For the text-containing cell, return its midpoint in [x, y] coordinate format. 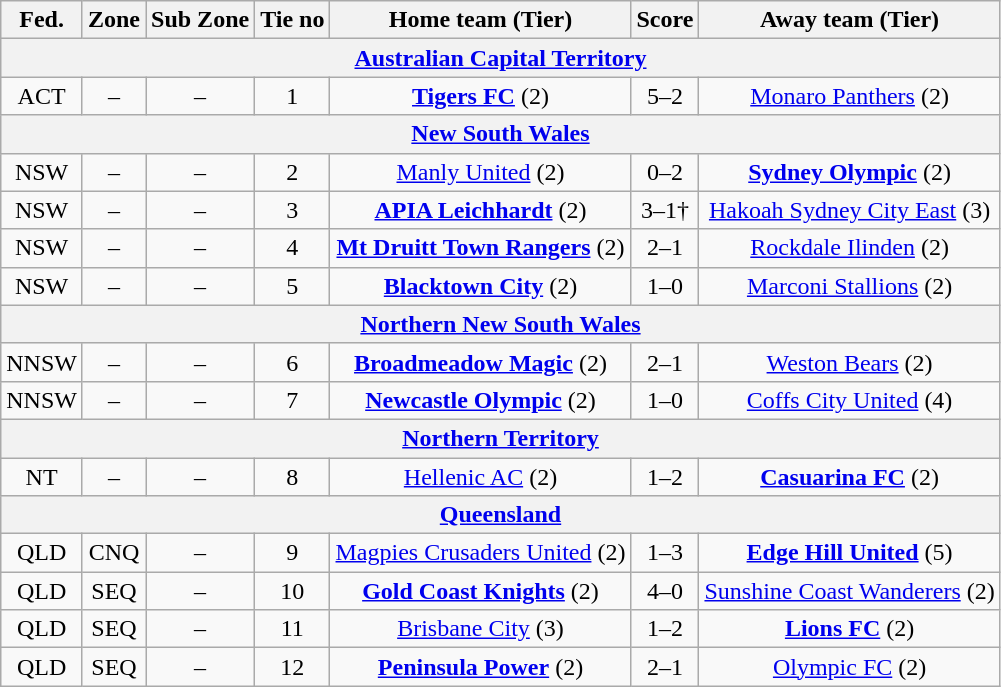
Hellenic AC (2) [480, 477]
2 [292, 172]
9 [292, 553]
Zone [114, 20]
Newcastle Olympic (2) [480, 400]
Lions FC (2) [850, 629]
Gold Coast Knights (2) [480, 591]
1 [292, 96]
Hakoah Sydney City East (3) [850, 210]
0–2 [665, 172]
Mt Druitt Town Rangers (2) [480, 248]
4–0 [665, 591]
Northern Territory [500, 438]
Rockdale Ilinden (2) [850, 248]
Brisbane City (3) [480, 629]
APIA Leichhardt (2) [480, 210]
ACT [42, 96]
11 [292, 629]
3 [292, 210]
6 [292, 362]
Olympic FC (2) [850, 667]
Marconi Stallions (2) [850, 286]
Edge Hill United (5) [850, 553]
4 [292, 248]
Home team (Tier) [480, 20]
NT [42, 477]
Casuarina FC (2) [850, 477]
12 [292, 667]
Sydney Olympic (2) [850, 172]
Manly United (2) [480, 172]
1–3 [665, 553]
Broadmeadow Magic (2) [480, 362]
8 [292, 477]
Score [665, 20]
Australian Capital Territory [500, 58]
Tigers FC (2) [480, 96]
New South Wales [500, 134]
CNQ [114, 553]
Away team (Tier) [850, 20]
Tie no [292, 20]
10 [292, 591]
5–2 [665, 96]
5 [292, 286]
Queensland [500, 515]
Blacktown City (2) [480, 286]
Monaro Panthers (2) [850, 96]
Peninsula Power (2) [480, 667]
Northern New South Wales [500, 324]
7 [292, 400]
Magpies Crusaders United (2) [480, 553]
Sunshine Coast Wanderers (2) [850, 591]
Fed. [42, 20]
3–1† [665, 210]
Coffs City United (4) [850, 400]
Sub Zone [200, 20]
Weston Bears (2) [850, 362]
